Identify which cell holds the provided text, then report its [x, y] central coordinate. 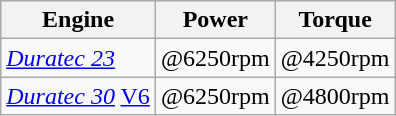
@4800rpm [335, 96]
Duratec 30 V6 [78, 96]
@4250rpm [335, 58]
Duratec 23 [78, 58]
Torque [335, 20]
Engine [78, 20]
Power [215, 20]
